Locate the cell with the specified text and output its [x, y] center coordinate. 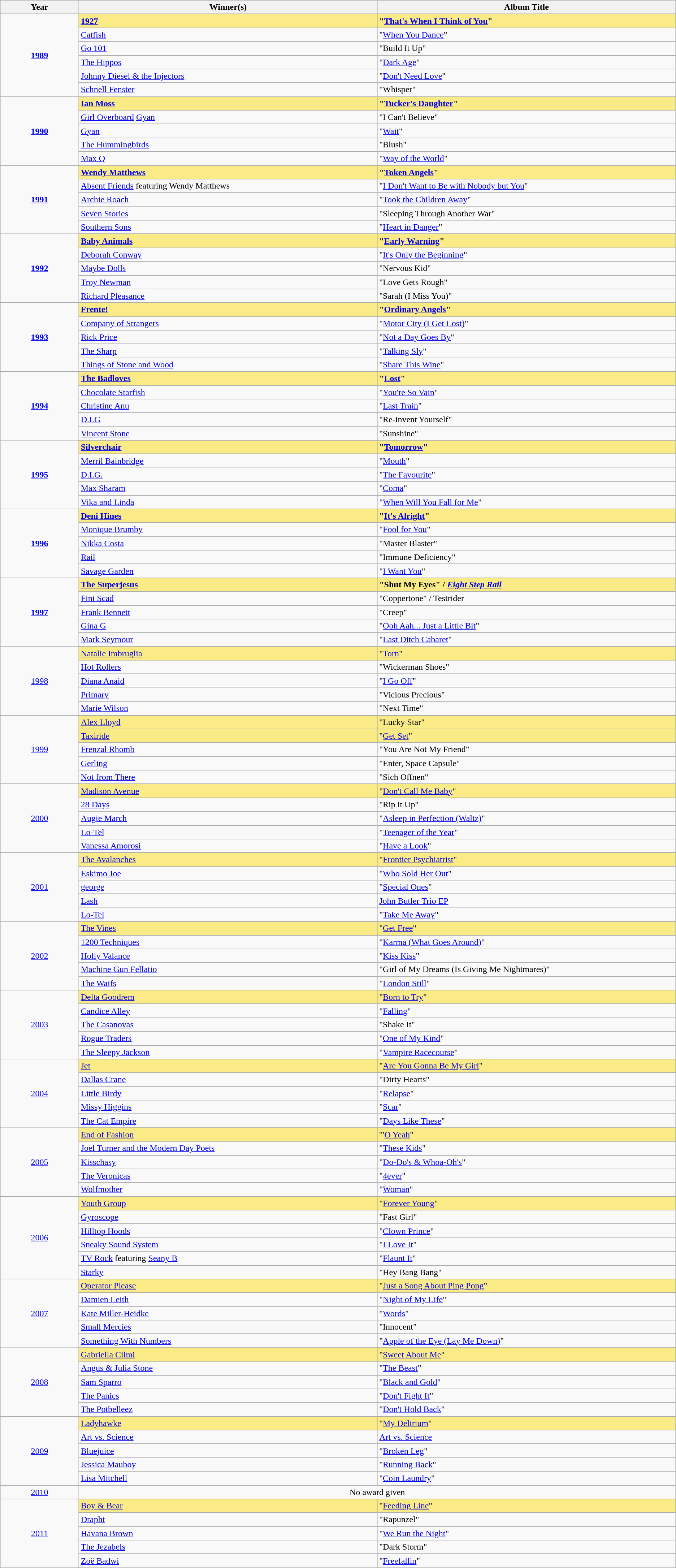
"Don't Need Love" [526, 76]
1995 [40, 475]
"Girl of My Dreams (Is Giving Me Nightmares)" [526, 969]
The Hummingbirds [228, 144]
"When Will You Fall for Me" [526, 502]
"Ordinary Angels" [526, 310]
The Vines [228, 928]
Deborah Conway [228, 255]
Seven Stories [228, 213]
"You're So Vain" [526, 392]
"Token Angels" [526, 172]
"Asleep in Perfection (Waltz)" [526, 818]
Gyan [228, 131]
1991 [40, 200]
"Share This Wine" [526, 364]
Vanessa Amorosi [228, 846]
Natalie Imbruglia [228, 653]
Southern Sons [228, 227]
Baby Animals [228, 241]
"Rip it Up" [526, 804]
Augie March [228, 818]
"Build It Up" [526, 48]
Drapht [228, 1520]
"These Kids" [526, 1148]
Max Sharam [228, 488]
Marie Wilson [228, 708]
1200 Techniques [228, 942]
"Blush" [526, 144]
Lisa Mitchell [228, 1478]
Nikka Costa [228, 543]
"Wickerman Shoes" [526, 667]
Little Birdy [228, 1093]
"Talking Sly" [526, 351]
"Clown Prince" [526, 1231]
Not from There [228, 777]
Delta Goodrem [228, 997]
"Just a Song About Ping Pong" [526, 1286]
"Mouth" [526, 461]
"Heart in Danger" [526, 227]
"Last Ditch Cabaret" [526, 640]
Max Q [228, 158]
"It's Alright" [526, 516]
The Cat Empire [228, 1121]
Jessica Mauboy [228, 1464]
Lash [228, 901]
"Hey Bang Bang" [526, 1272]
Damien Leith [228, 1300]
"My Delirium" [526, 1423]
Catfish [228, 35]
Madison Avenue [228, 791]
"Relapse" [526, 1093]
"Immune Deficiency" [526, 557]
"Sarah (I Miss You)" [526, 296]
"The Favourite" [526, 475]
"Creep" [526, 612]
28 Days [228, 804]
The Jezabels [228, 1547]
"Who Sold Her Out" [526, 873]
Savage Garden [228, 571]
"Words" [526, 1313]
"Running Back" [526, 1464]
"Took the Children Away" [526, 200]
D.I.G [228, 420]
Rick Price [228, 337]
The Veronicas [228, 1176]
Machine Gun Fellatio [228, 969]
"Don't Hold Back" [526, 1409]
Winner(s) [228, 7]
Chocolate Starfish [228, 392]
Deni Hines [228, 516]
Gerling [228, 763]
"When You Dance" [526, 35]
2010 [40, 1492]
"Nervous Kid" [526, 268]
"Have a Look" [526, 846]
Wendy Matthews [228, 172]
1998 [40, 681]
Youth Group [228, 1203]
'"O Yeah" [526, 1135]
"I Don't Want to Be with Nobody but You" [526, 186]
"Do-Do's & Whoa-Oh's" [526, 1162]
"The Beast" [526, 1368]
"One of My Kind" [526, 1038]
"Ooh Aah... Just a Little Bit" [526, 626]
"Don't Call Me Baby" [526, 791]
1994 [40, 406]
Diana Anaid [228, 681]
2001 [40, 887]
"Torn" [526, 653]
Rail [228, 557]
"Last Train" [526, 406]
"Sunshine" [526, 433]
Gyroscope [228, 1217]
Schnell Fenster [228, 90]
Taxiride [228, 736]
Hot Rollers [228, 667]
Rogue Traders [228, 1038]
"Fool for You" [526, 530]
Wolfmother [228, 1189]
Vincent Stone [228, 433]
"Coin Laundry" [526, 1478]
Alex Lloyd [228, 722]
Go 101 [228, 48]
Album Title [526, 7]
"Teenager of the Year" [526, 832]
2008 [40, 1382]
Richard Pleasance [228, 296]
"Night of My Life" [526, 1300]
"4ever" [526, 1176]
Something With Numbers [228, 1341]
"London Still" [526, 983]
Silverchair [228, 447]
"Frontier Psychiatrist" [526, 860]
2006 [40, 1237]
Company of Strangers [228, 323]
"Sich Offnen" [526, 777]
"I Go Off" [526, 681]
"Days Like These" [526, 1121]
"Tomorrow" [526, 447]
1992 [40, 268]
Sam Sparro [228, 1382]
"Black and Gold" [526, 1382]
Holly Valance [228, 956]
Joel Turner and the Modern Day Poets [228, 1148]
Eskimo Joe [228, 873]
Frenzal Rhomb [228, 750]
"You Are Not My Friend" [526, 750]
Sneaky Sound System [228, 1244]
Kate Miller-Heidke [228, 1313]
Frank Bennett [228, 612]
The Panics [228, 1396]
"Innocent" [526, 1327]
The Avalanches [228, 860]
2000 [40, 818]
The Hippos [228, 62]
"Coma" [526, 488]
"We Run the Night" [526, 1533]
1999 [40, 750]
End of Fashion [228, 1135]
"Dark Age" [526, 62]
The Casanovas [228, 1024]
"Rapunzel" [526, 1520]
george [228, 887]
"Coppertone" / Testrider [526, 598]
1990 [40, 131]
"Vampire Racecourse" [526, 1052]
Small Mercies [228, 1327]
Things of Stone and Wood [228, 364]
"Enter, Space Capsule" [526, 763]
1927 [228, 21]
Operator Please [228, 1286]
Merril Bainbridge [228, 461]
Kisschasy [228, 1162]
"Flaunt It" [526, 1258]
Havana Brown [228, 1533]
1993 [40, 337]
"Lucky Star" [526, 722]
"Scar" [526, 1107]
2005 [40, 1162]
No award given [377, 1492]
"Woman" [526, 1189]
The Superjesus [228, 584]
1997 [40, 612]
2004 [40, 1093]
Frente! [228, 310]
Gabriella Cilmi [228, 1355]
"Shake It" [526, 1024]
"Karma (What Goes Around)" [526, 942]
"I Love It" [526, 1244]
"Kiss Kiss" [526, 956]
"I Want You" [526, 571]
"Apple of the Eye (Lay Me Down)" [526, 1341]
Vika and Linda [228, 502]
Boy & Bear [228, 1506]
Primary [228, 695]
"Dirty Hearts" [526, 1080]
1989 [40, 55]
Candice Alley [228, 1011]
2009 [40, 1451]
"Early Warning" [526, 241]
2011 [40, 1533]
Year [40, 7]
Absent Friends featuring Wendy Matthews [228, 186]
"Re-invent Yourself" [526, 420]
"It's Only the Beginning" [526, 255]
Johnny Diesel & the Injectors [228, 76]
John Butler Trio EP [526, 901]
"Get Set" [526, 736]
Angus & Julia Stone [228, 1368]
Ian Moss [228, 103]
Mark Seymour [228, 640]
Girl Overboard Gyan [228, 117]
"Tucker's Daughter" [526, 103]
"Falling" [526, 1011]
The Sharp [228, 351]
Hilltop Hoods [228, 1231]
"Forever Young" [526, 1203]
Troy Newman [228, 282]
"Sleeping Through Another War" [526, 213]
Gina G [228, 626]
Bluejuice [228, 1451]
"Whisper" [526, 90]
Starky [228, 1272]
"Master Blaster" [526, 543]
Jet [228, 1066]
"Next Time" [526, 708]
1996 [40, 543]
"Born to Try" [526, 997]
"Love Gets Rough" [526, 282]
"Freefallin" [526, 1561]
"That's When I Think of You" [526, 21]
Dallas Crane [228, 1080]
2007 [40, 1313]
"Are You Gonna Be My Girl" [526, 1066]
2003 [40, 1024]
"Feeding Line" [526, 1506]
Monique Brumby [228, 530]
"Broken Leg" [526, 1451]
"Way of the World" [526, 158]
Archie Roach [228, 200]
The Potbelleez [228, 1409]
The Sleepy Jackson [228, 1052]
"Vicious Precious" [526, 695]
The Badloves [228, 378]
"Take Me Away" [526, 915]
"Fast Girl" [526, 1217]
Zoë Badwi [228, 1561]
"Don't Fight It" [526, 1396]
"Get Free" [526, 928]
Fini Scad [228, 598]
"Special Ones" [526, 887]
Ladyhawke [228, 1423]
"I Can't Believe" [526, 117]
"Sweet About Me" [526, 1355]
TV Rock featuring Seany B [228, 1258]
The Waifs [228, 983]
2002 [40, 956]
Christine Anu [228, 406]
"Shut My Eyes" / Eight Step Rail [526, 584]
"Not a Day Goes By" [526, 337]
"Motor City (I Get Lost)" [526, 323]
Maybe Dolls [228, 268]
"Lost" [526, 378]
"Dark Storm" [526, 1547]
"Wait" [526, 131]
Missy Higgins [228, 1107]
D.I.G. [228, 475]
